Detect which cell encompasses the target text, then output its [X, Y] center coordinate. 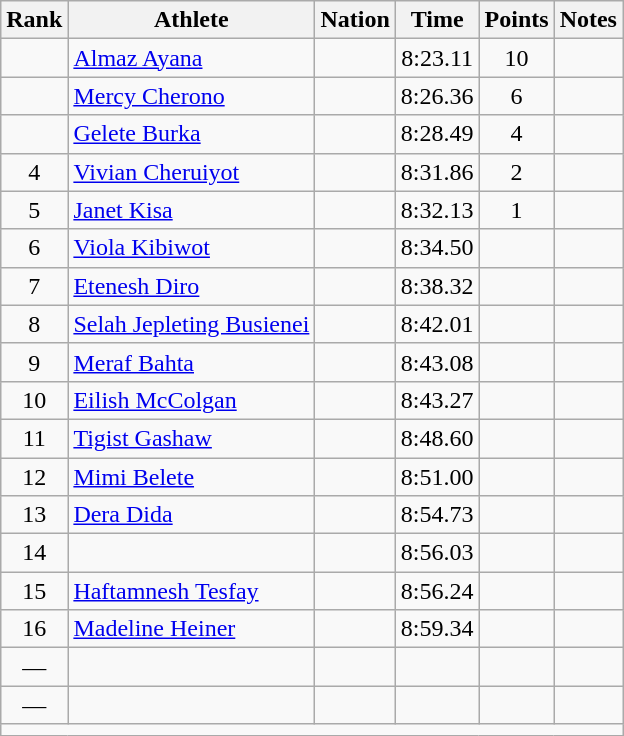
Dera Dida [192, 515]
8:38.32 [437, 286]
Vivian Cheruiyot [192, 172]
7 [34, 286]
Mercy Cherono [192, 96]
8:56.24 [437, 591]
Rank [34, 20]
8:42.01 [437, 324]
2 [516, 172]
Etenesh Diro [192, 286]
8:23.11 [437, 58]
Haftamnesh Tesfay [192, 591]
Eilish McColgan [192, 400]
15 [34, 591]
8:56.03 [437, 553]
Time [437, 20]
8:48.60 [437, 438]
8:31.86 [437, 172]
8:34.50 [437, 248]
11 [34, 438]
Viola Kibiwot [192, 248]
Athlete [192, 20]
Meraf Bahta [192, 362]
13 [34, 515]
8:54.73 [437, 515]
Notes [588, 20]
12 [34, 477]
14 [34, 553]
5 [34, 210]
8:59.34 [437, 629]
8:43.27 [437, 400]
Gelete Burka [192, 134]
8:32.13 [437, 210]
8:28.49 [437, 134]
Almaz Ayana [192, 58]
Mimi Belete [192, 477]
16 [34, 629]
1 [516, 210]
Tigist Gashaw [192, 438]
Nation [355, 20]
Janet Kisa [192, 210]
Madeline Heiner [192, 629]
Points [516, 20]
Selah Jepleting Busienei [192, 324]
8:51.00 [437, 477]
9 [34, 362]
8:43.08 [437, 362]
8 [34, 324]
8:26.36 [437, 96]
